Return the (X, Y) coordinate for the center point of the cell that contains the specified text.  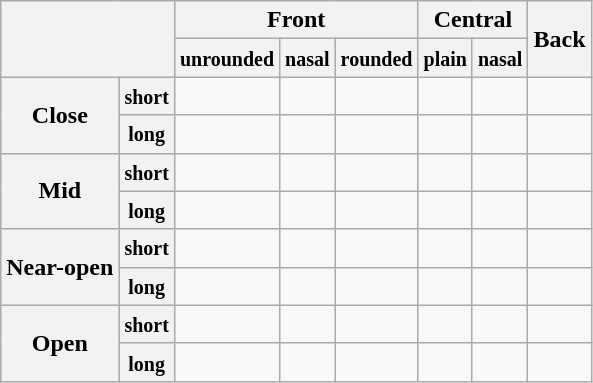
Open (60, 343)
plain (445, 58)
Central (473, 20)
Close (60, 115)
Near-open (60, 267)
Back (560, 39)
Front (296, 20)
rounded (376, 58)
unrounded (226, 58)
Mid (60, 191)
